Output the (x, y) coordinate of the center of the cell containing the given text.  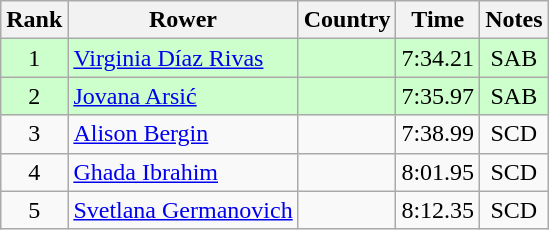
5 (34, 210)
3 (34, 134)
4 (34, 172)
8:01.95 (438, 172)
7:35.97 (438, 96)
Svetlana Germanovich (183, 210)
Jovana Arsić (183, 96)
Rower (183, 20)
Ghada Ibrahim (183, 172)
7:34.21 (438, 58)
Rank (34, 20)
Virginia Díaz Rivas (183, 58)
2 (34, 96)
Time (438, 20)
8:12.35 (438, 210)
Notes (514, 20)
1 (34, 58)
Alison Bergin (183, 134)
7:38.99 (438, 134)
Country (347, 20)
